Pinpoint the cell where the given text exists, returning its (x, y) midpoint coordinate. 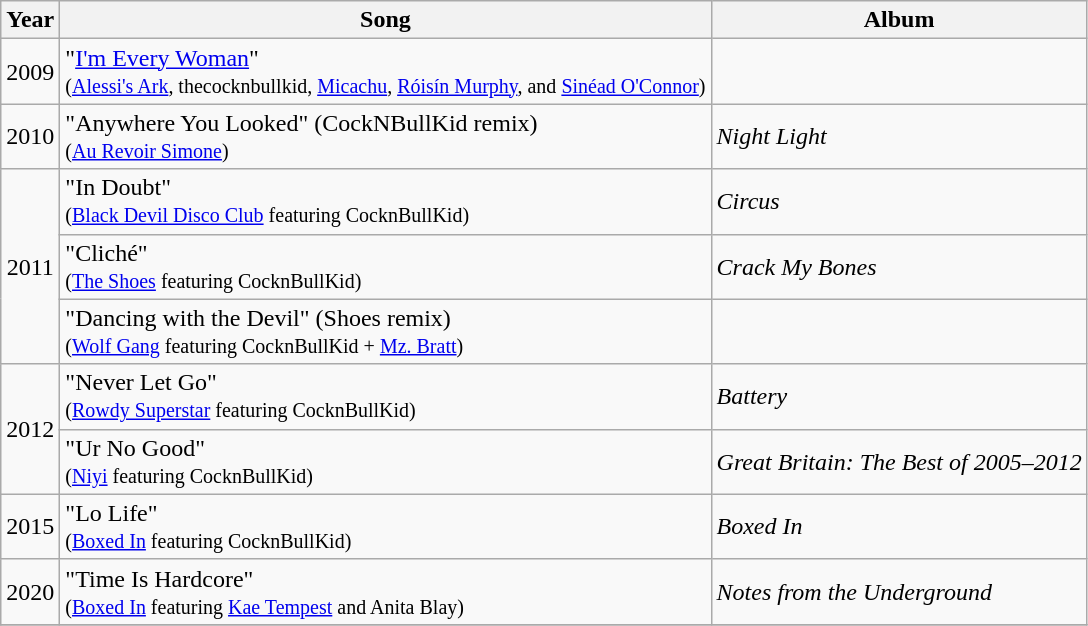
"Anywhere You Looked" (CockNBullKid remix)(Au Revoir Simone) (386, 136)
Album (899, 20)
Year (30, 20)
"Dancing with the Devil" (Shoes remix)(Wolf Gang featuring CocknBullKid + Mz. Bratt) (386, 332)
2012 (30, 429)
Notes from the Underground (899, 592)
Battery (899, 396)
Boxed In (899, 526)
2011 (30, 266)
Song (386, 20)
Great Britain: The Best of 2005–2012 (899, 462)
Crack My Bones (899, 266)
"Time Is Hardcore"(Boxed In featuring Kae Tempest and Anita Blay) (386, 592)
2010 (30, 136)
"Cliché"(The Shoes featuring CocknBullKid) (386, 266)
"In Doubt"(Black Devil Disco Club featuring CocknBullKid) (386, 202)
"Ur No Good"(Niyi featuring CocknBullKid) (386, 462)
"Never Let Go"(Rowdy Superstar featuring CocknBullKid) (386, 396)
"Lo Life"(Boxed In featuring CocknBullKid) (386, 526)
2009 (30, 72)
2015 (30, 526)
"I'm Every Woman"(Alessi's Ark, thecocknbullkid, Micachu, Róisín Murphy, and Sinéad O'Connor) (386, 72)
Circus (899, 202)
2020 (30, 592)
Night Light (899, 136)
